For the text-containing cell, return its midpoint in [x, y] coordinate format. 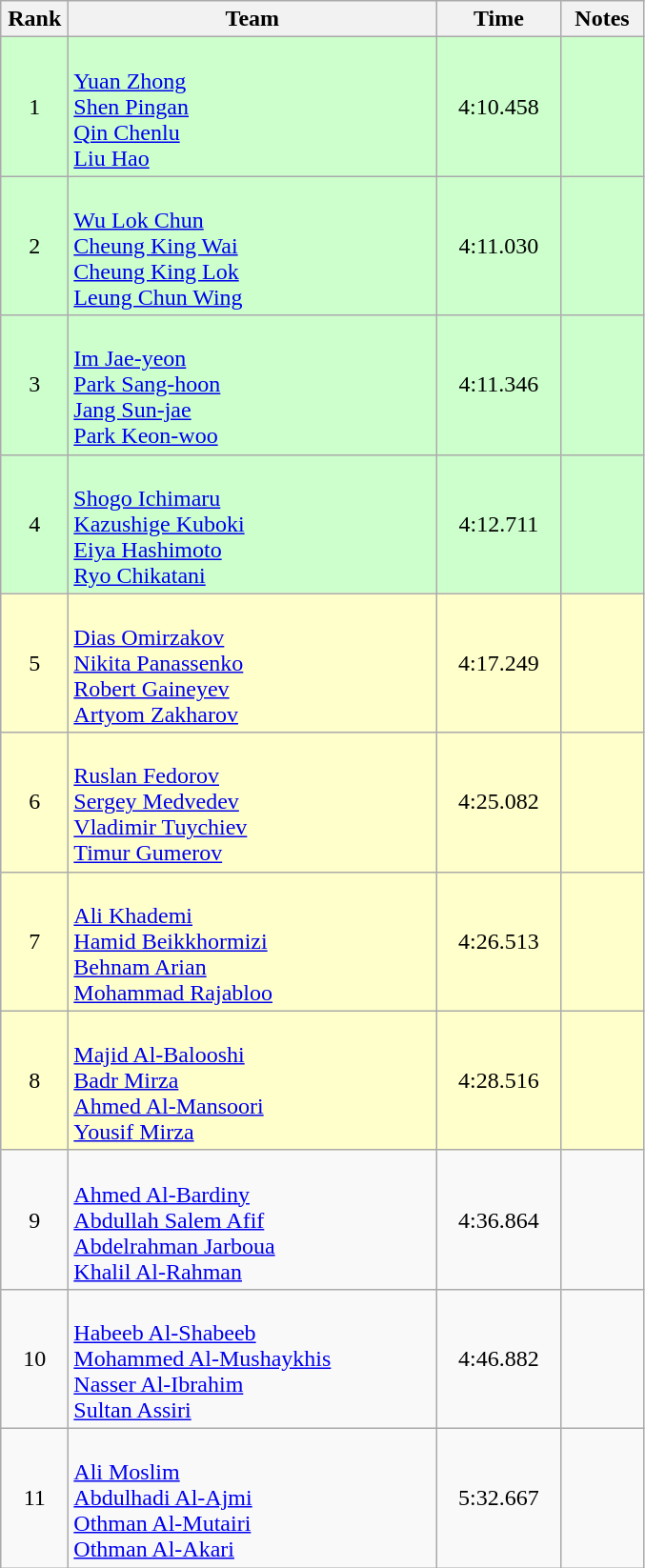
6 [34, 802]
Shogo IchimaruKazushige KubokiEiya HashimotoRyo Chikatani [252, 524]
Ahmed Al-BardinyAbdullah Salem AfifAbdelrahman JarbouaKhalil Al-Rahman [252, 1219]
10 [34, 1358]
8 [34, 1080]
4:26.513 [499, 941]
4:17.249 [499, 663]
7 [34, 941]
Ali KhademiHamid BeikkhormiziBehnam ArianMohammad Rajabloo [252, 941]
Notes [602, 19]
5:32.667 [499, 1498]
Rank [34, 19]
2 [34, 246]
3 [34, 385]
4:10.458 [499, 107]
4:12.711 [499, 524]
4:36.864 [499, 1219]
Team [252, 19]
4:11.346 [499, 385]
Majid Al-BalooshiBadr MirzaAhmed Al-MansooriYousif Mirza [252, 1080]
Im Jae-yeonPark Sang-hoonJang Sun-jaePark Keon-woo [252, 385]
1 [34, 107]
Ruslan FedorovSergey MedvedevVladimir TuychievTimur Gumerov [252, 802]
Time [499, 19]
Ali MoslimAbdulhadi Al-AjmiOthman Al-MutairiOthman Al-Akari [252, 1498]
Dias OmirzakovNikita PanassenkoRobert GaineyevArtyom Zakharov [252, 663]
4 [34, 524]
5 [34, 663]
Habeeb Al-ShabeebMohammed Al-MushaykhisNasser Al-IbrahimSultan Assiri [252, 1358]
4:46.882 [499, 1358]
Yuan ZhongShen PinganQin ChenluLiu Hao [252, 107]
Wu Lok ChunCheung King WaiCheung King LokLeung Chun Wing [252, 246]
9 [34, 1219]
4:25.082 [499, 802]
11 [34, 1498]
4:28.516 [499, 1080]
4:11.030 [499, 246]
